Determine the (x, y) coordinate at the center of the cell enclosing the given text.  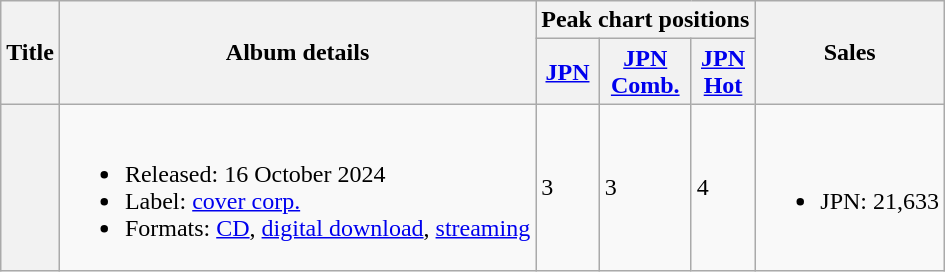
JPN: 21,633 (850, 188)
4 (723, 188)
Released: 16 October 2024Label: cover corp.Formats: CD, digital download, streaming (297, 188)
JPN (568, 72)
Peak chart positions (646, 20)
JPNComb. (645, 72)
Title (30, 52)
Sales (850, 52)
Album details (297, 52)
JPNHot (723, 72)
